Find where the given text appears and provide that cell's center as [x, y] coordinate. 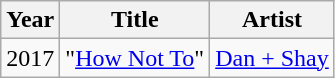
Title [135, 20]
Dan + Shay [272, 58]
Artist [272, 20]
Year [30, 20]
"How Not To" [135, 58]
2017 [30, 58]
